Detect which cell encompasses the target text, then output its (x, y) center coordinate. 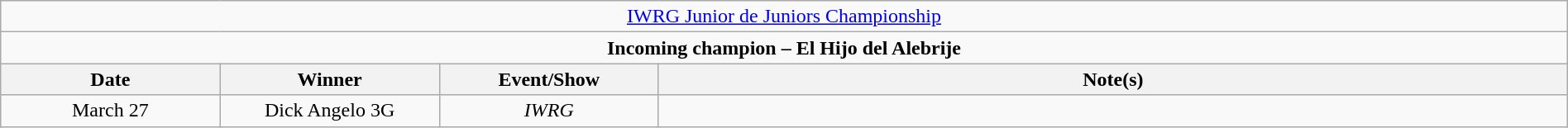
Event/Show (549, 79)
IWRG (549, 111)
IWRG Junior de Juniors Championship (784, 17)
Incoming champion – El Hijo del Alebrije (784, 48)
Date (111, 79)
March 27 (111, 111)
Dick Angelo 3G (329, 111)
Winner (329, 79)
Note(s) (1113, 79)
